Scan for the cell matching the given text and deliver its [X, Y] coordinate at center. 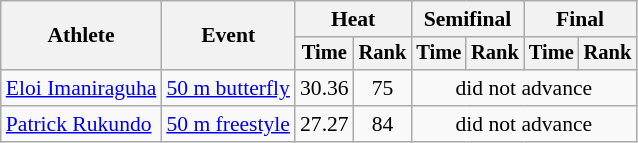
Eloi Imaniraguha [82, 88]
84 [383, 124]
50 m freestyle [228, 124]
Patrick Rukundo [82, 124]
27.27 [324, 124]
50 m butterfly [228, 88]
Event [228, 36]
Final [580, 19]
Heat [353, 19]
75 [383, 88]
30.36 [324, 88]
Semifinal [467, 19]
Athlete [82, 36]
